Locate the cell with the specified text and output its (x, y) center coordinate. 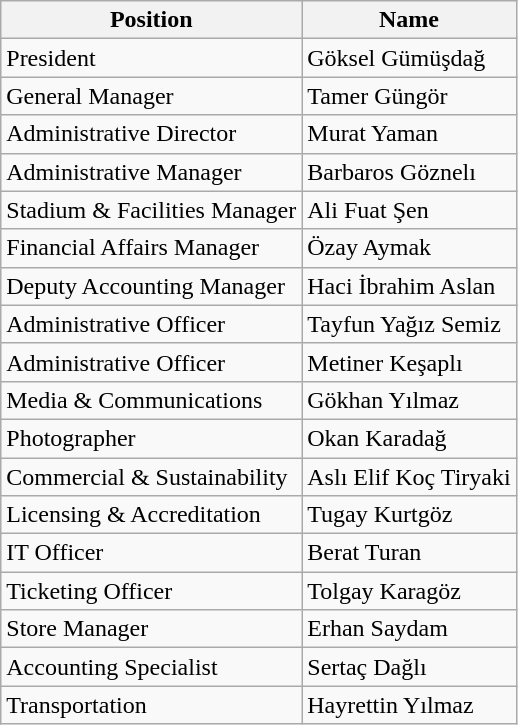
Administrative Director (152, 134)
Tamer Güngör (409, 96)
Stadium & Facilities Manager (152, 210)
Media & Communications (152, 400)
Position (152, 20)
Financial Affairs Manager (152, 248)
Ali Fuat Şen (409, 210)
Ticketing Officer (152, 591)
Gökhan Yılmaz (409, 400)
Hayrettin Yılmaz (409, 705)
Deputy Accounting Manager (152, 286)
Özay Aymak (409, 248)
Licensing & Accreditation (152, 515)
Commercial & Sustainability (152, 477)
Photographer (152, 438)
Store Manager (152, 629)
Metiner Keşaplı (409, 362)
Name (409, 20)
Tayfun Yağız Semiz (409, 324)
Okan Karadağ (409, 438)
Administrative Manager (152, 172)
Accounting Specialist (152, 667)
Murat Yaman (409, 134)
General Manager (152, 96)
President (152, 58)
Göksel Gümüşdağ (409, 58)
Tugay Kurtgöz (409, 515)
Sertaç Dağlı (409, 667)
Transportation (152, 705)
Aslı Elif Koç Tiryaki (409, 477)
Berat Turan (409, 553)
Tolgay Karagöz (409, 591)
Erhan Saydam (409, 629)
IT Officer (152, 553)
Barbaros Göznelı (409, 172)
Haci İbrahim Aslan (409, 286)
